For the text-containing cell, return its midpoint in (X, Y) coordinate format. 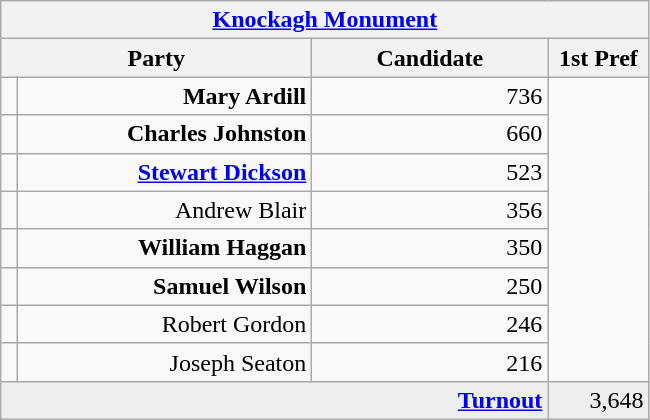
Joseph Seaton (165, 362)
Robert Gordon (165, 324)
216 (430, 362)
Turnout (274, 400)
246 (430, 324)
350 (430, 248)
William Haggan (165, 248)
356 (430, 210)
250 (430, 286)
Charles Johnston (165, 134)
Candidate (430, 58)
1st Pref (598, 58)
Party (156, 58)
523 (430, 172)
Andrew Blair (165, 210)
Knockagh Monument (325, 20)
736 (430, 96)
660 (430, 134)
Mary Ardill (165, 96)
Samuel Wilson (165, 286)
Stewart Dickson (165, 172)
3,648 (598, 400)
